Locate the cell with the specified text and output its [x, y] center coordinate. 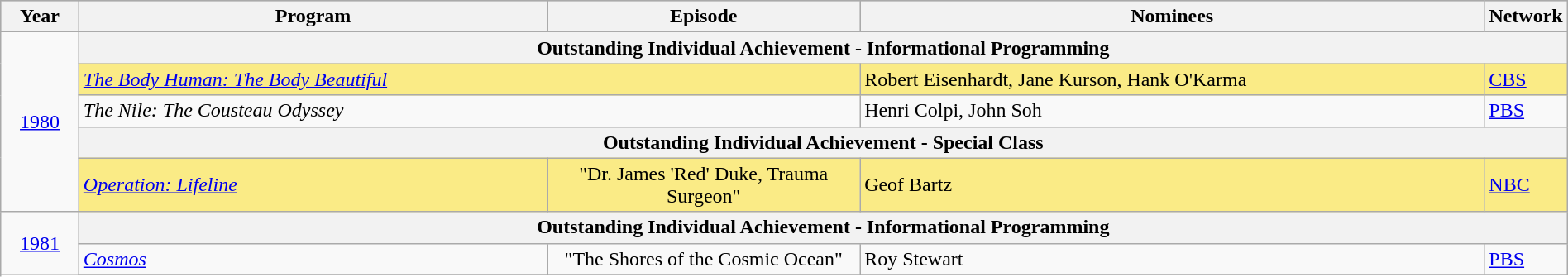
Episode [704, 17]
1981 [40, 243]
Operation: Lifeline [313, 185]
1980 [40, 122]
Cosmos [313, 259]
NBC [1526, 185]
Nominees [1173, 17]
Outstanding Individual Achievement - Special Class [823, 142]
Network [1526, 17]
"Dr. James 'Red' Duke, Trauma Surgeon" [704, 185]
The Body Human: The Body Beautiful [469, 79]
"The Shores of the Cosmic Ocean" [704, 259]
Robert Eisenhardt, Jane Kurson, Hank O'Karma [1173, 79]
The Nile: The Cousteau Odyssey [469, 111]
CBS [1526, 79]
Henri Colpi, John Soh [1173, 111]
Program [313, 17]
Geof Bartz [1173, 185]
Roy Stewart [1173, 259]
Year [40, 17]
